Scan for the cell matching the given text and deliver its (X, Y) coordinate at center. 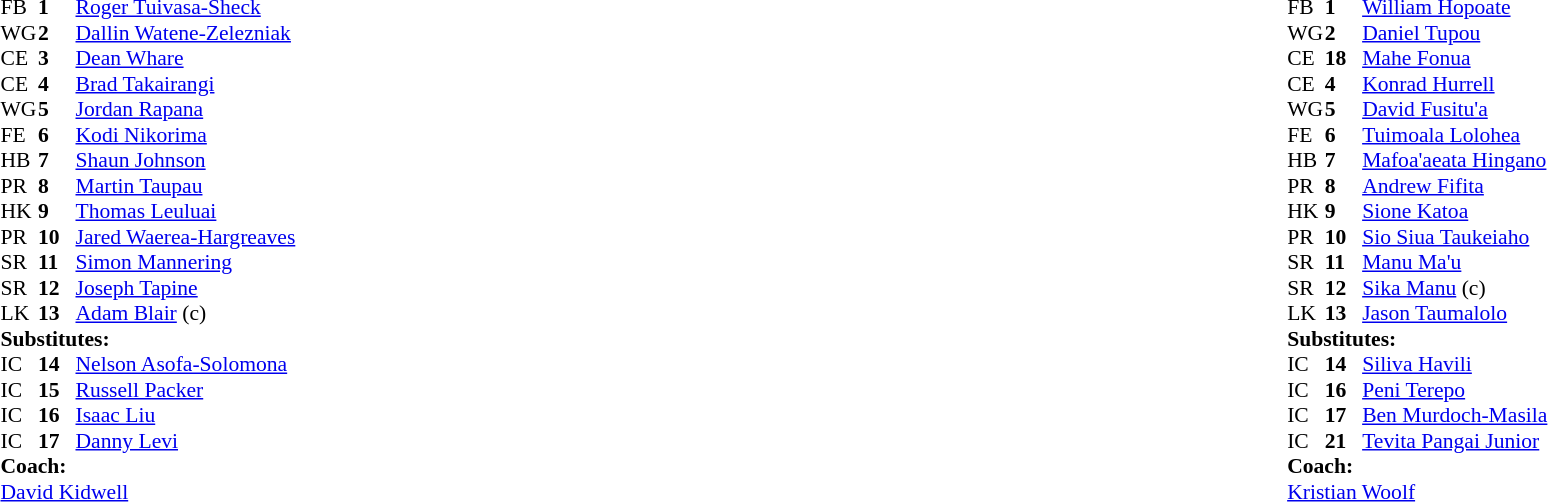
Isaac Liu (186, 415)
Daniel Tupou (1454, 33)
Sione Katoa (1454, 211)
Manu Ma'u (1454, 263)
3 (57, 59)
Ben Murdoch-Masila (1454, 415)
Konrad Hurrell (1454, 84)
David Fusitu'a (1454, 109)
Mafoa'aeata Hingano (1454, 161)
Sika Manu (c) (1454, 288)
Sio Siua Taukeiaho (1454, 237)
Nelson Asofa-Solomona (186, 365)
15 (57, 390)
Peni Terepo (1454, 390)
Thomas Leuluai (186, 211)
18 (1344, 59)
Mahe Fonua (1454, 59)
Russell Packer (186, 390)
Dallin Watene-Zelezniak (186, 33)
Simon Mannering (186, 263)
Shaun Johnson (186, 161)
Danny Levi (186, 441)
Siliva Havili (1454, 365)
Joseph Tapine (186, 288)
Brad Takairangi (186, 84)
Kodi Nikorima (186, 135)
Martin Taupau (186, 186)
Jason Taumalolo (1454, 313)
Jared Waerea-Hargreaves (186, 237)
Dean Whare (186, 59)
21 (1344, 441)
Tuimoala Lolohea (1454, 135)
Adam Blair (c) (186, 313)
Jordan Rapana (186, 109)
Tevita Pangai Junior (1454, 441)
Andrew Fifita (1454, 186)
